Return the [x, y] coordinate for the center point of the cell that contains the specified text.  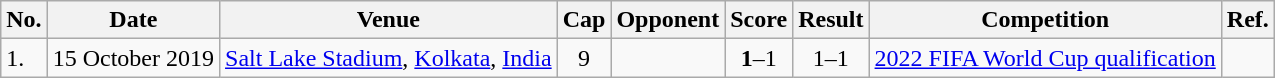
9 [584, 58]
Salt Lake Stadium, Kolkata, India [389, 58]
2022 FIFA World Cup qualification [1045, 58]
Opponent [668, 20]
Ref. [1248, 20]
Venue [389, 20]
Date [133, 20]
Score [759, 20]
No. [24, 20]
15 October 2019 [133, 58]
Cap [584, 20]
Competition [1045, 20]
1. [24, 58]
Result [831, 20]
